Search for the cell housing the specified text and yield its [X, Y] center coordinate. 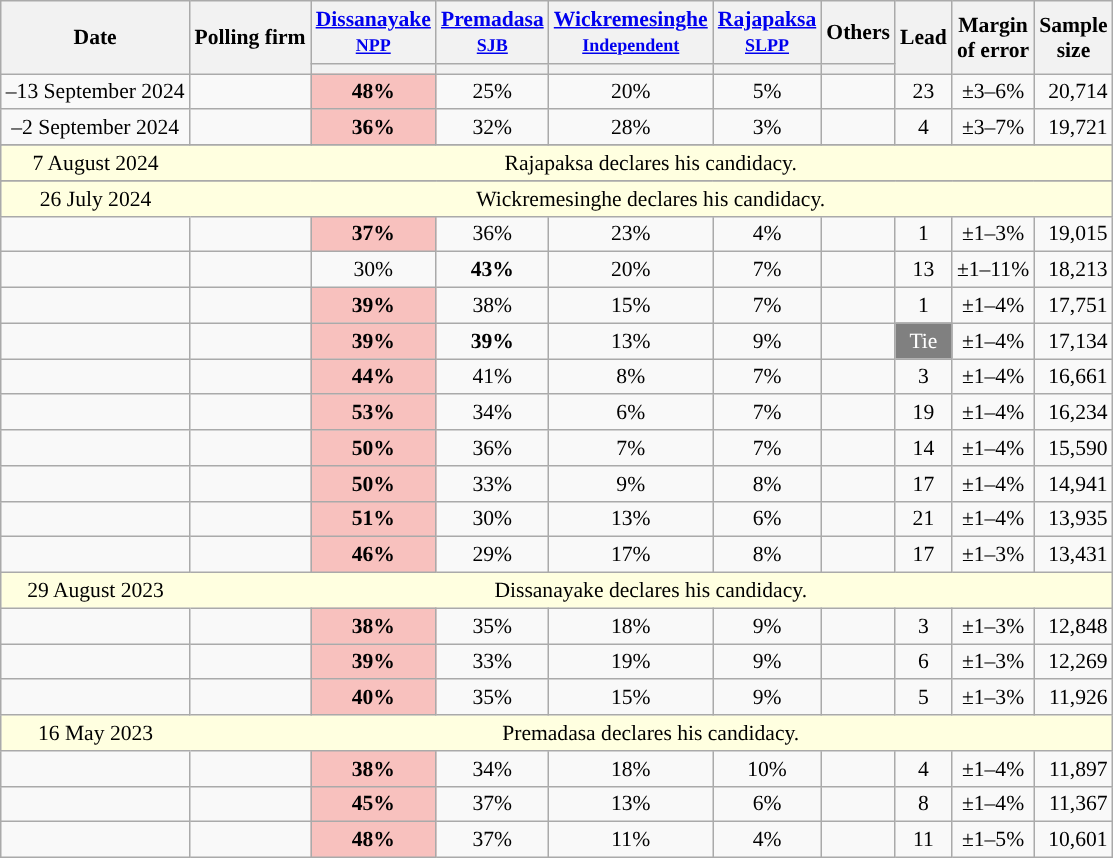
Date [96, 38]
±3–7% [993, 128]
11 [924, 840]
–13 September 2024 [96, 92]
Rajapaksa declares his candidacy. [652, 163]
17% [631, 555]
Polling firm [250, 38]
13,935 [1073, 519]
29% [492, 555]
±3–6% [993, 92]
21 [924, 519]
12,269 [1073, 662]
28% [631, 128]
41% [492, 377]
53% [374, 413]
46% [374, 555]
Dissanayake declares his candidacy. [652, 591]
6 [924, 662]
PremadasaSJB [492, 32]
43% [492, 270]
14 [924, 448]
7 August 2024 [96, 163]
Lead [924, 38]
RajapaksaSLPP [767, 32]
Premadasa declares his candidacy. [652, 733]
10% [767, 769]
19 [924, 413]
12,848 [1073, 626]
11% [631, 840]
5% [767, 92]
13,431 [1073, 555]
26 July 2024 [96, 199]
20,714 [1073, 92]
Marginof error [993, 38]
17,134 [1073, 341]
±1–11% [993, 270]
16,234 [1073, 413]
32% [492, 128]
16,661 [1073, 377]
WickremesingheIndependent [631, 32]
25% [492, 92]
40% [374, 698]
23% [631, 234]
5 [924, 698]
14,941 [1073, 484]
19% [631, 662]
45% [374, 804]
51% [374, 519]
11,926 [1073, 698]
16 May 2023 [96, 733]
Tie [924, 341]
–2 September 2024 [96, 128]
17,751 [1073, 306]
11,897 [1073, 769]
Others [858, 32]
19,721 [1073, 128]
3% [767, 128]
13 [924, 270]
10,601 [1073, 840]
11,367 [1073, 804]
19,015 [1073, 234]
±1–5% [993, 840]
29 August 2023 [96, 591]
Samplesize [1073, 38]
23 [924, 92]
8 [924, 804]
15,590 [1073, 448]
18,213 [1073, 270]
Wickremesinghe declares his candidacy. [652, 199]
44% [374, 377]
DissanayakeNPP [374, 32]
